Return [x, y] of the center of cell containing provided text 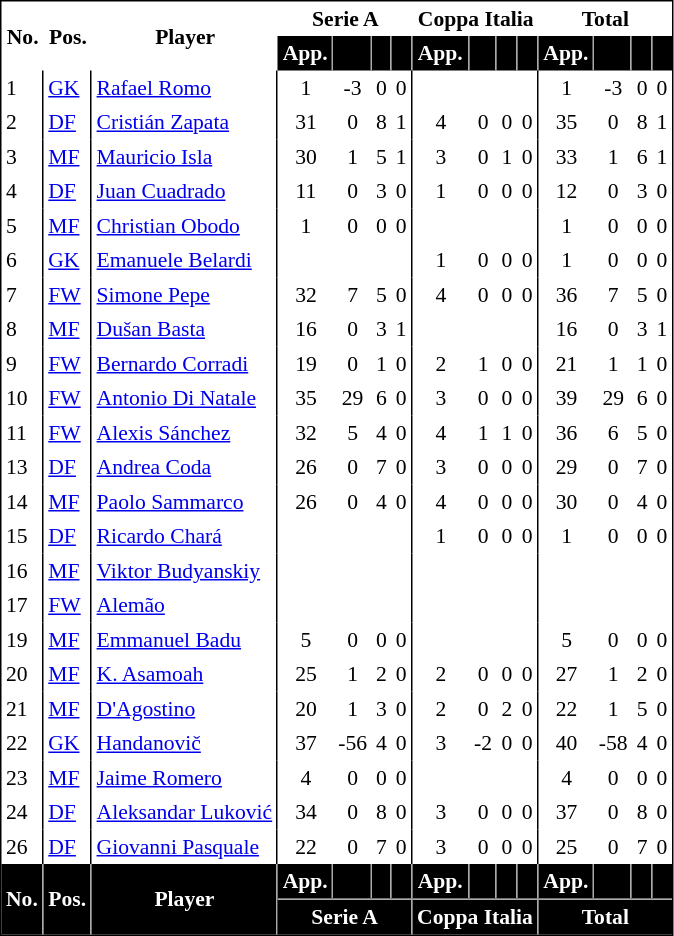
33 [567, 157]
Paolo Sammarco [185, 501]
Giovanni Pasquale [185, 847]
-2 [483, 743]
Juan Cuadrado [185, 191]
10 [23, 398]
D'Agostino [185, 709]
-56 [353, 743]
Dušan Basta [185, 329]
Cristián Zapata [185, 122]
Alemão [185, 605]
9 [23, 363]
24 [23, 812]
17 [23, 605]
40 [567, 743]
34 [306, 812]
Emmanuel Badu [185, 639]
K. Asamoah [185, 674]
Aleksandar Luković [185, 812]
27 [567, 674]
31 [306, 122]
Ricardo Chará [185, 536]
14 [23, 501]
-58 [613, 743]
Christian Obodo [185, 225]
Alexis Sánchez [185, 433]
12 [567, 191]
13 [23, 467]
Bernardo Corradi [185, 363]
Viktor Budyanskiy [185, 571]
Rafael Romo [185, 87]
Jaime Romero [185, 777]
Handanovič [185, 743]
Emanuele Belardi [185, 260]
15 [23, 536]
Simone Pepe [185, 295]
39 [567, 398]
Antonio Di Natale [185, 398]
Mauricio Isla [185, 157]
Andrea Coda [185, 467]
23 [23, 777]
